Scan for the cell matching the given text and deliver its [X, Y] coordinate at center. 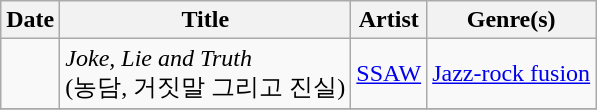
Genre(s) [512, 20]
Jazz-rock fusion [512, 74]
Artist [389, 20]
SSAW [389, 74]
Date [30, 20]
Title [206, 20]
Joke, Lie and Truth(농담, 거짓말 그리고 진실) [206, 74]
